From the cell containing the given text, extract its center point as [X, Y] coordinate. 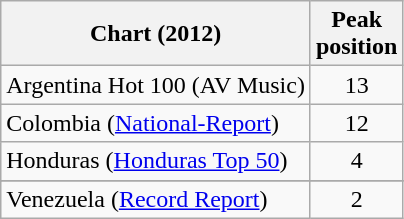
4 [356, 161]
Colombia (National-Report) [156, 123]
Peakposition [356, 34]
2 [356, 199]
13 [356, 85]
Chart (2012) [156, 34]
Venezuela (Record Report) [156, 199]
12 [356, 123]
Honduras (Honduras Top 50) [156, 161]
Argentina Hot 100 (AV Music) [156, 85]
